Provide the (X, Y) coordinate of the cell's center where the given text is located.  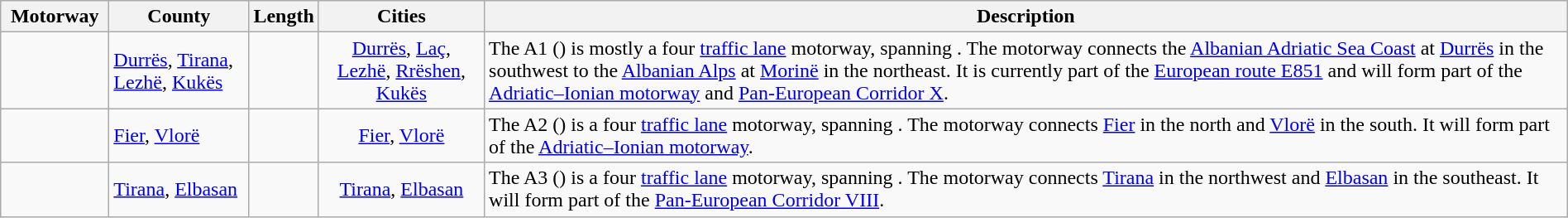
Durrës, Tirana, Lezhë, Kukës (179, 70)
County (179, 17)
Length (284, 17)
Durrës, Laç, Lezhë, Rrëshen, Kukës (401, 70)
Cities (401, 17)
Motorway (55, 17)
Description (1026, 17)
